For the text-containing cell, return its midpoint in [X, Y] coordinate format. 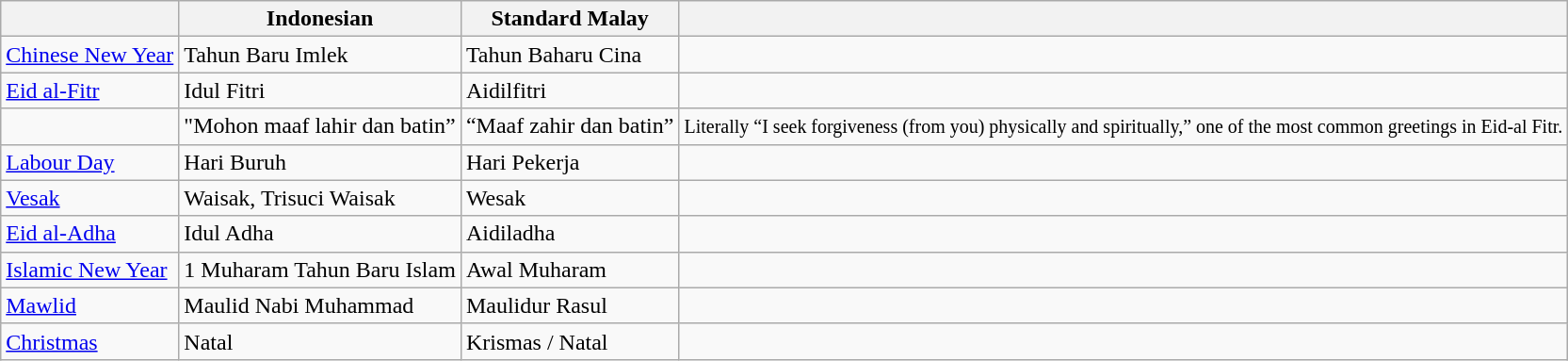
Chinese New Year [90, 55]
Waisak, Trisuci Waisak [320, 198]
Mawlid [90, 305]
Awal Muharam [570, 270]
Indonesian [320, 19]
Wesak [570, 198]
Standard Malay [570, 19]
Maulid Nabi Muhammad [320, 305]
Eid al-Adha [90, 234]
Christmas [90, 341]
“Maaf zahir dan batin” [570, 126]
Natal [320, 341]
Aidilfitri [570, 90]
"Mohon maaf lahir dan batin” [320, 126]
Tahun Baharu Cina [570, 55]
Vesak [90, 198]
Maulidur Rasul [570, 305]
Hari Pekerja [570, 162]
Tahun Baru Imlek [320, 55]
1 Muharam Tahun Baru Islam [320, 270]
Literally “I seek forgiveness (from you) physically and spiritually,” one of the most common greetings in Eid-al Fitr. [1123, 126]
Islamic New Year [90, 270]
Hari Buruh [320, 162]
Idul Fitri [320, 90]
Eid al-Fitr [90, 90]
Aidiladha [570, 234]
Krismas / Natal [570, 341]
Idul Adha [320, 234]
Labour Day [90, 162]
